Identify which cell holds the provided text, then report its [X, Y] central coordinate. 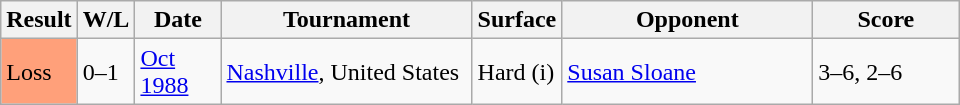
0–1 [106, 72]
Oct 1988 [178, 72]
Result [39, 20]
Hard (i) [517, 72]
Susan Sloane [688, 72]
Score [886, 20]
Tournament [346, 20]
Nashville, United States [346, 72]
Loss [39, 72]
3–6, 2–6 [886, 72]
Surface [517, 20]
Date [178, 20]
Opponent [688, 20]
W/L [106, 20]
